From the cell containing the given text, extract its center point as [x, y] coordinate. 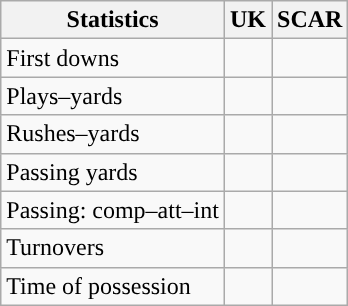
UK [248, 20]
Time of possession [113, 286]
Passing: comp–att–int [113, 210]
Turnovers [113, 248]
Plays–yards [113, 96]
Rushes–yards [113, 134]
Statistics [113, 20]
Passing yards [113, 172]
First downs [113, 58]
SCAR [310, 20]
